Extract the (X, Y) coordinate from the center of the cell holding the provided text.  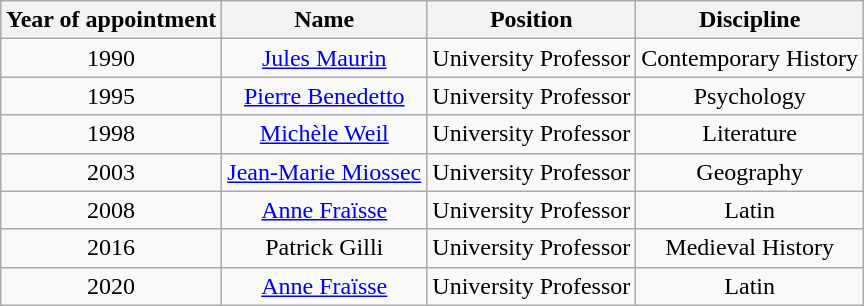
Michèle Weil (324, 134)
1995 (110, 96)
Jules Maurin (324, 58)
1990 (110, 58)
Literature (750, 134)
Name (324, 20)
2020 (110, 286)
Geography (750, 172)
Psychology (750, 96)
Position (532, 20)
2003 (110, 172)
Year of appointment (110, 20)
Discipline (750, 20)
1998 (110, 134)
Jean-Marie Miossec (324, 172)
Contemporary History (750, 58)
Pierre Benedetto (324, 96)
Patrick Gilli (324, 248)
2016 (110, 248)
2008 (110, 210)
Medieval History (750, 248)
